Capture the cell that displays the provided text and extract its (X, Y) central coordinate. 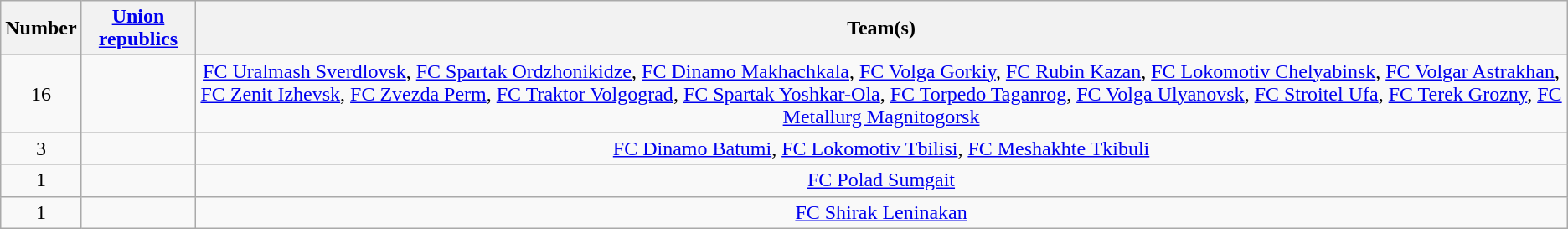
16 (41, 94)
Number (41, 29)
Union republics (138, 29)
FC Shirak Leninakan (881, 212)
Team(s) (881, 29)
3 (41, 148)
FC Dinamo Batumi, FC Lokomotiv Tbilisi, FC Meshakhte Tkibuli (881, 148)
FC Polad Sumgait (881, 180)
